Identify which cell holds the provided text, then report its (x, y) central coordinate. 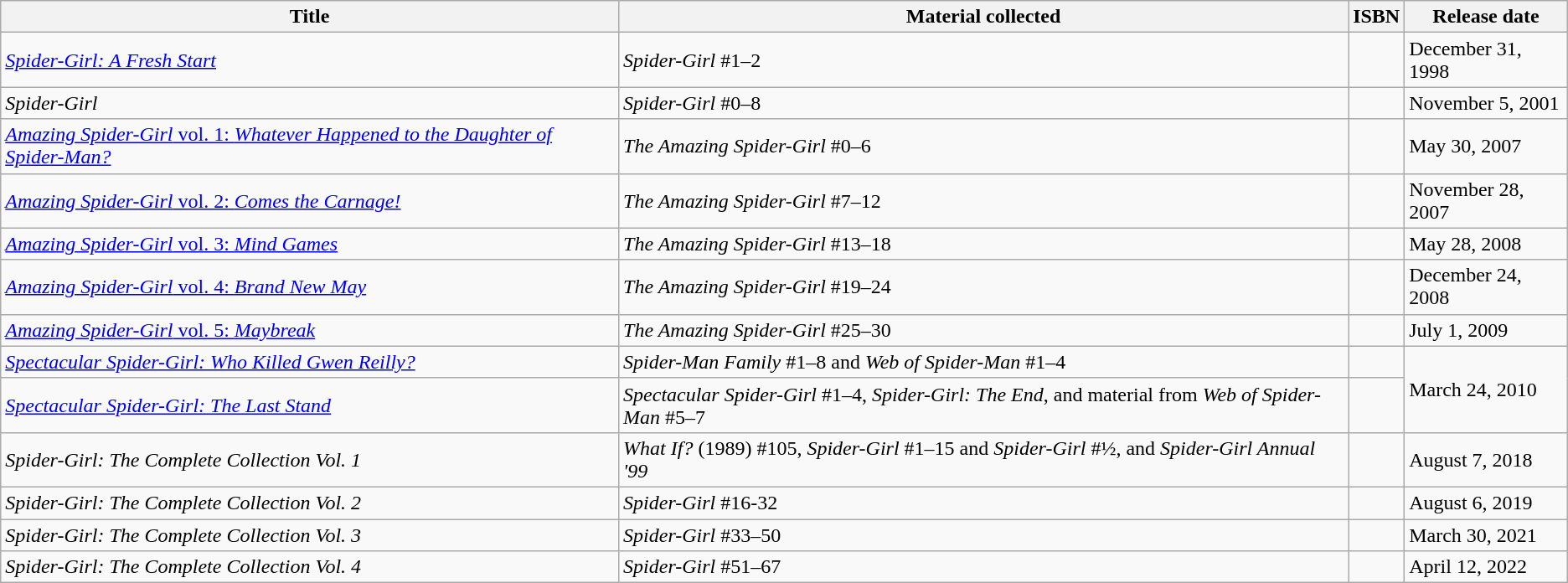
Spider-Girl (310, 103)
Amazing Spider-Girl vol. 3: Mind Games (310, 244)
Spider-Girl #16-32 (983, 503)
Amazing Spider-Girl vol. 5: Maybreak (310, 330)
The Amazing Spider-Girl #13–18 (983, 244)
The Amazing Spider-Girl #0–6 (983, 146)
March 30, 2021 (1486, 535)
Spider-Man Family #1–8 and Web of Spider-Man #1–4 (983, 362)
Spider-Girl: The Complete Collection Vol. 1 (310, 459)
Spider-Girl: A Fresh Start (310, 60)
Spider-Girl: The Complete Collection Vol. 3 (310, 535)
ISBN (1377, 17)
April 12, 2022 (1486, 567)
Spider-Girl #1–2 (983, 60)
Spider-Girl: The Complete Collection Vol. 2 (310, 503)
March 24, 2010 (1486, 389)
Spider-Girl #33–50 (983, 535)
May 28, 2008 (1486, 244)
Amazing Spider-Girl vol. 1: Whatever Happened to the Daughter of Spider-Man? (310, 146)
Spider-Girl #0–8 (983, 103)
December 31, 1998 (1486, 60)
May 30, 2007 (1486, 146)
Spider-Girl #51–67 (983, 567)
Spectacular Spider-Girl: The Last Stand (310, 405)
December 24, 2008 (1486, 286)
November 5, 2001 (1486, 103)
Spectacular Spider-Girl #1–4, Spider-Girl: The End, and material from Web of Spider-Man #5–7 (983, 405)
Release date (1486, 17)
Amazing Spider-Girl vol. 4: Brand New May (310, 286)
The Amazing Spider-Girl #25–30 (983, 330)
August 6, 2019 (1486, 503)
The Amazing Spider-Girl #19–24 (983, 286)
August 7, 2018 (1486, 459)
The Amazing Spider-Girl #7–12 (983, 201)
What If? (1989) #105, Spider-Girl #1–15 and Spider-Girl #½, and Spider-Girl Annual '99 (983, 459)
Title (310, 17)
July 1, 2009 (1486, 330)
November 28, 2007 (1486, 201)
Spider-Girl: The Complete Collection Vol. 4 (310, 567)
Amazing Spider-Girl vol. 2: Comes the Carnage! (310, 201)
Material collected (983, 17)
Spectacular Spider-Girl: Who Killed Gwen Reilly? (310, 362)
